Search for the cell housing the specified text and yield its [X, Y] center coordinate. 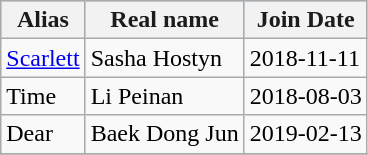
Li Peinan [164, 96]
Baek Dong Jun [164, 134]
Time [43, 96]
Join Date [306, 20]
Real name [164, 20]
Dear [43, 134]
2018-11-11 [306, 58]
2019-02-13 [306, 134]
2018-08-03 [306, 96]
Scarlett [43, 58]
Sasha Hostyn [164, 58]
Alias [43, 20]
